Determine the [X, Y] coordinate at the center of the cell enclosing the given text.  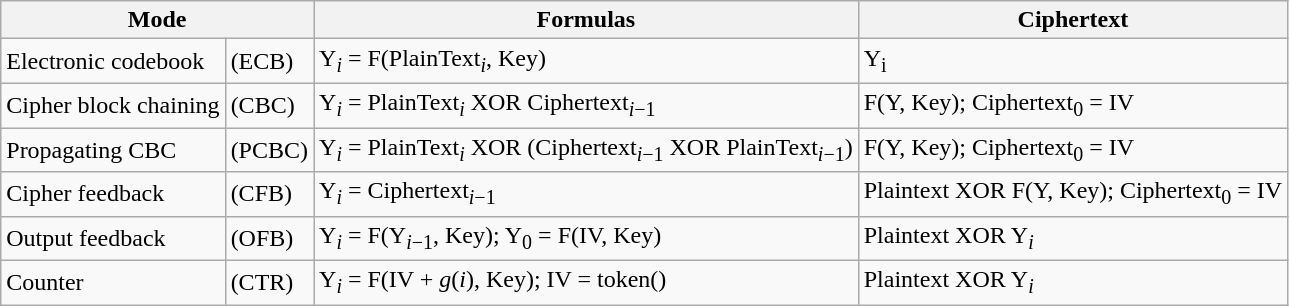
Mode [158, 20]
Yi = Ciphertexti−1 [586, 194]
Cipher block chaining [113, 105]
(CBC) [269, 105]
(ECB) [269, 61]
(OFB) [269, 238]
Output feedback [113, 238]
(PCBC) [269, 150]
Ciphertext [1072, 20]
Yi = F(IV + g(i), Key); IV = token() [586, 283]
Yi = F(Yi−1, Key); Y0 = F(IV, Key) [586, 238]
(CFB) [269, 194]
Yi [1072, 61]
Formulas [586, 20]
Electronic codebook [113, 61]
Yi = PlainTexti XOR (Ciphertexti−1 XOR PlainTexti−1) [586, 150]
Cipher feedback [113, 194]
(CTR) [269, 283]
Propagating CBC [113, 150]
Yi = PlainTexti XOR Ciphertexti−1 [586, 105]
Yi = F(PlainTexti, Key) [586, 61]
Counter [113, 283]
Plaintext XOR F(Y, Key); Ciphertext0 = IV [1072, 194]
